Determine the (x, y) coordinate at the center of the cell enclosing the given text.  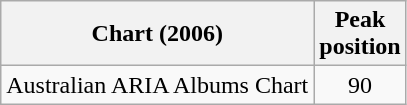
Chart (2006) (158, 34)
Australian ARIA Albums Chart (158, 85)
90 (360, 85)
Peakposition (360, 34)
